From the cell containing the given text, extract its center point as (X, Y) coordinate. 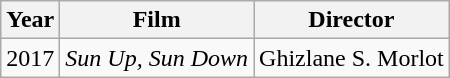
Director (352, 20)
Film (157, 20)
2017 (30, 58)
Sun Up, Sun Down (157, 58)
Ghizlane S. Morlot (352, 58)
Year (30, 20)
